Capture the cell that displays the provided text and extract its (x, y) central coordinate. 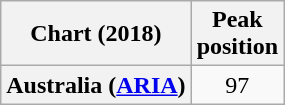
Chart (2018) (96, 34)
Australia (ARIA) (96, 85)
97 (237, 85)
Peak position (237, 34)
